Output the (X, Y) coordinate of the center of the cell containing the given text.  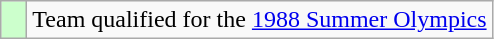
Team qualified for the 1988 Summer Olympics (260, 20)
